Return the (x, y) coordinate for the center point of the cell that contains the specified text.  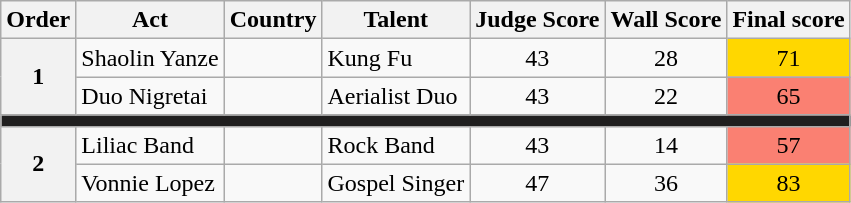
Judge Score (538, 20)
2 (38, 164)
36 (666, 183)
Wall Score (666, 20)
Vonnie Lopez (150, 183)
Duo Nigretai (150, 96)
28 (666, 58)
65 (788, 96)
Order (38, 20)
Talent (396, 20)
1 (38, 77)
14 (666, 145)
Kung Fu (396, 58)
Final score (788, 20)
Act (150, 20)
Country (273, 20)
Liliac Band (150, 145)
Gospel Singer (396, 183)
22 (666, 96)
Rock Band (396, 145)
71 (788, 58)
57 (788, 145)
83 (788, 183)
Shaolin Yanze (150, 58)
Aerialist Duo (396, 96)
47 (538, 183)
